Extract the (x, y) coordinate from the center of the cell holding the provided text.  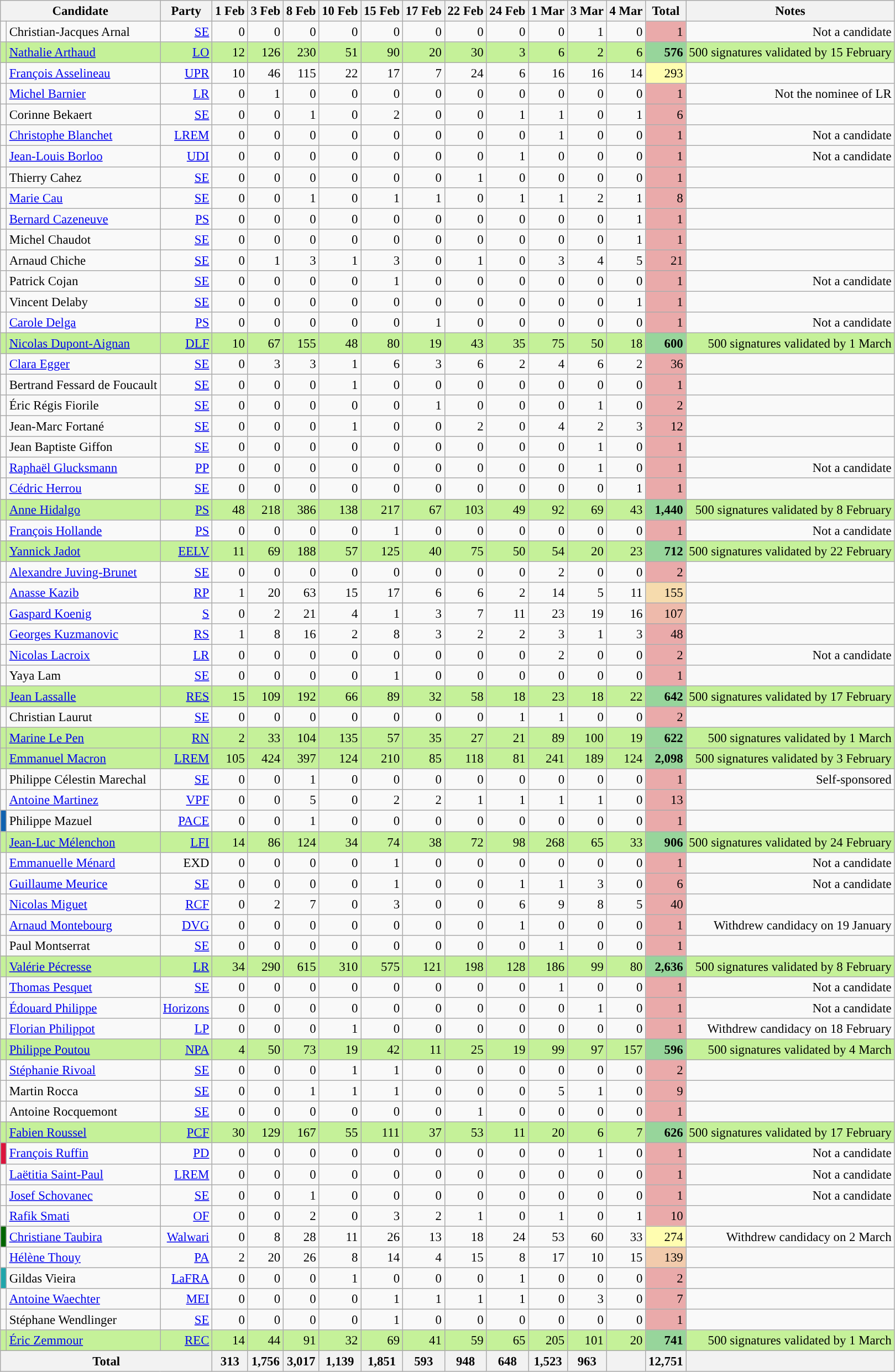
Bernard Cazeneuve (83, 219)
Marie Cau (83, 198)
Yannick Jadot (83, 551)
648 (507, 1362)
Vincent Delaby (83, 302)
8 Feb (301, 11)
192 (301, 697)
UPR (186, 73)
Christophe Blanchet (83, 135)
Jean-Louis Borloo (83, 156)
François Hollande (83, 530)
3 Feb (265, 11)
1,851 (382, 1362)
VPF (186, 801)
Clara Egger (83, 364)
Notes (791, 11)
41 (423, 1341)
LP (186, 1029)
Antoine Rocquemont (83, 1112)
37 (423, 1133)
RCF (186, 904)
S (186, 613)
73 (301, 1050)
Georges Kuzmanovic (83, 634)
963 (587, 1362)
Yaya Lam (83, 676)
PACE (186, 821)
Arnaud Chiche (83, 260)
Stéphanie Rivoal (83, 1070)
OF (186, 1216)
Fabien Roussel (83, 1133)
741 (666, 1341)
104 (301, 738)
210 (382, 759)
EELV (186, 551)
Party (186, 11)
DVG (186, 925)
712 (666, 551)
386 (301, 509)
Anasse Kazib (83, 593)
Michel Chaudot (83, 239)
100 (587, 738)
424 (265, 759)
REC (186, 1341)
Éric Régis Fiorile (83, 406)
129 (265, 1133)
Withdrew candidacy on 18 February (791, 1029)
Paul Montserrat (83, 946)
Patrick Cojan (83, 281)
Éric Zemmour (83, 1341)
Christiane Taubira (83, 1237)
51 (340, 52)
4 Mar (626, 11)
60 (587, 1237)
Emmanuel Macron (83, 759)
2,098 (666, 759)
10 Feb (340, 11)
RS (186, 634)
Stéphane Wendlinger (83, 1320)
157 (626, 1050)
UDI (186, 156)
LFI (186, 842)
906 (666, 842)
86 (265, 842)
Emmanuelle Ménard (83, 863)
Nicolas Miguet (83, 904)
1 Mar (548, 11)
RES (186, 697)
186 (548, 966)
2,636 (666, 966)
Alexandre Juving-Brunet (83, 572)
Horizons (186, 1008)
1,523 (548, 1362)
Gaspard Koenig (83, 613)
Jean Lassalle (83, 697)
121 (423, 966)
72 (465, 842)
RN (186, 738)
Rafik Smati (83, 1216)
268 (548, 842)
105 (230, 759)
593 (423, 1362)
44 (265, 1341)
Laëtitia Saint-Paul (83, 1174)
91 (301, 1341)
189 (587, 759)
Candidate (81, 11)
François Ruffin (83, 1154)
DLF (186, 343)
230 (301, 52)
RP (186, 593)
NPA (186, 1050)
109 (265, 697)
Josef Schovanec (83, 1195)
Christian-Jacques Arnal (83, 32)
Bertrand Fessard de Foucault (83, 385)
54 (548, 551)
PCF (186, 1133)
135 (340, 738)
107 (666, 613)
Édouard Philippe (83, 1008)
500 signatures validated by 15 February (791, 52)
38 (423, 842)
596 (666, 1050)
500 signatures validated by 3 February (791, 759)
126 (265, 52)
293 (666, 73)
Walwari (186, 1237)
274 (666, 1237)
81 (507, 759)
500 signatures validated by 22 February (791, 551)
92 (548, 509)
Arnaud Montebourg (83, 925)
Christian Laurut (83, 717)
90 (382, 52)
Cédric Herrou (83, 489)
36 (666, 364)
Philippe Poutou (83, 1050)
1,440 (666, 509)
Corinne Bekaert (83, 115)
198 (465, 966)
Jean Baptiste Giffon (83, 447)
Philippe Célestin Marechal (83, 780)
Philippe Mazuel (83, 821)
François Asselineau (83, 73)
Jean-Marc Fortané (83, 427)
Withdrew candidacy on 2 March (791, 1237)
103 (465, 509)
Carole Delga (83, 323)
1,756 (265, 1362)
500 signatures validated by 4 March (791, 1050)
Withdrew candidacy on 19 January (791, 925)
46 (265, 73)
Thomas Pesquet (83, 987)
615 (301, 966)
642 (666, 697)
Not the nominee of LR (791, 94)
17 Feb (423, 11)
22 Feb (465, 11)
313 (230, 1362)
PD (186, 1154)
3 Mar (587, 11)
LO (186, 52)
Nathalie Arthaud (83, 52)
500 signatures validated by 24 February (791, 842)
97 (587, 1050)
101 (587, 1341)
Antoine Waechter (83, 1299)
310 (340, 966)
MEI (186, 1299)
3,017 (301, 1362)
63 (301, 593)
Gildas Vieira (83, 1278)
58 (465, 697)
217 (382, 509)
290 (265, 966)
49 (507, 509)
125 (382, 551)
Florian Philippot (83, 1029)
Self-sponsored (791, 780)
Nicolas Lacroix (83, 655)
Antoine Martinez (83, 801)
59 (465, 1341)
25 (465, 1050)
PA (186, 1258)
600 (666, 343)
42 (382, 1050)
575 (382, 966)
576 (666, 52)
241 (548, 759)
12,751 (666, 1362)
Raphaël Glucksmann (83, 468)
1,139 (340, 1362)
622 (666, 738)
74 (382, 842)
118 (465, 759)
98 (507, 842)
Martin Rocca (83, 1091)
27 (465, 738)
LaFRA (186, 1278)
115 (301, 73)
24 Feb (507, 11)
626 (666, 1133)
167 (301, 1133)
1 Feb (230, 11)
Nicolas Dupont-Aignan (83, 343)
139 (666, 1258)
Hélène Thouy (83, 1258)
Anne Hidalgo (83, 509)
15 Feb (382, 11)
218 (265, 509)
Marine Le Pen (83, 738)
205 (548, 1341)
PP (186, 468)
188 (301, 551)
948 (465, 1362)
28 (301, 1237)
138 (340, 509)
Guillaume Meurice (83, 884)
55 (340, 1133)
Thierry Cahez (83, 177)
128 (507, 966)
66 (340, 697)
EXD (186, 863)
111 (382, 1133)
85 (423, 759)
Michel Barnier (83, 94)
Jean-Luc Mélenchon (83, 842)
Valérie Pécresse (83, 966)
397 (301, 759)
